Determine the [X, Y] coordinate at the center of the cell enclosing the given text.  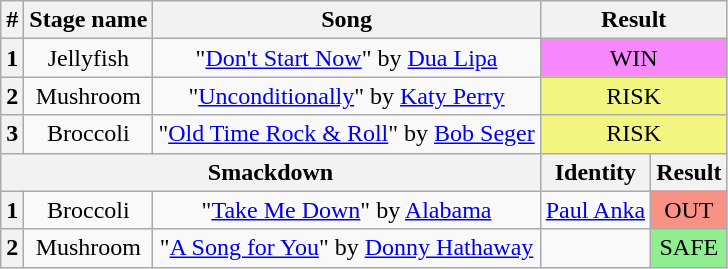
"Don't Start Now" by Dua Lipa [346, 58]
"Old Time Rock & Roll" by Bob Seger [346, 134]
# [12, 20]
WIN [634, 58]
Smackdown [270, 172]
Stage name [88, 20]
"Unconditionally" by Katy Perry [346, 96]
3 [12, 134]
"A Song for You" by Donny Hathaway [346, 248]
Jellyfish [88, 58]
OUT [689, 210]
Identity [595, 172]
SAFE [689, 248]
"Take Me Down" by Alabama [346, 210]
Paul Anka [595, 210]
Song [346, 20]
